Locate the cell with the specified text and output its [x, y] center coordinate. 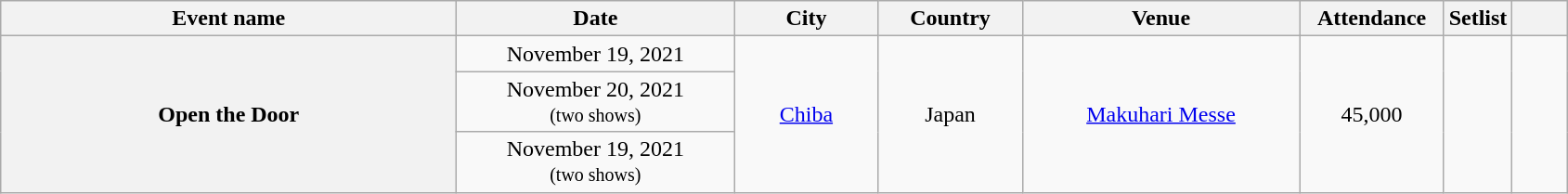
Open the Door [228, 114]
Japan [951, 114]
Setlist [1478, 19]
Country [951, 19]
November 19, 2021 [596, 54]
Venue [1160, 19]
November 19, 2021 (two shows) [596, 162]
Event name [228, 19]
November 20, 2021 (two shows) [596, 102]
Date [596, 19]
Chiba [806, 114]
45,000 [1372, 114]
Makuhari Messe [1160, 114]
City [806, 19]
Attendance [1372, 19]
